Scan for the cell matching the given text and deliver its (x, y) coordinate at center. 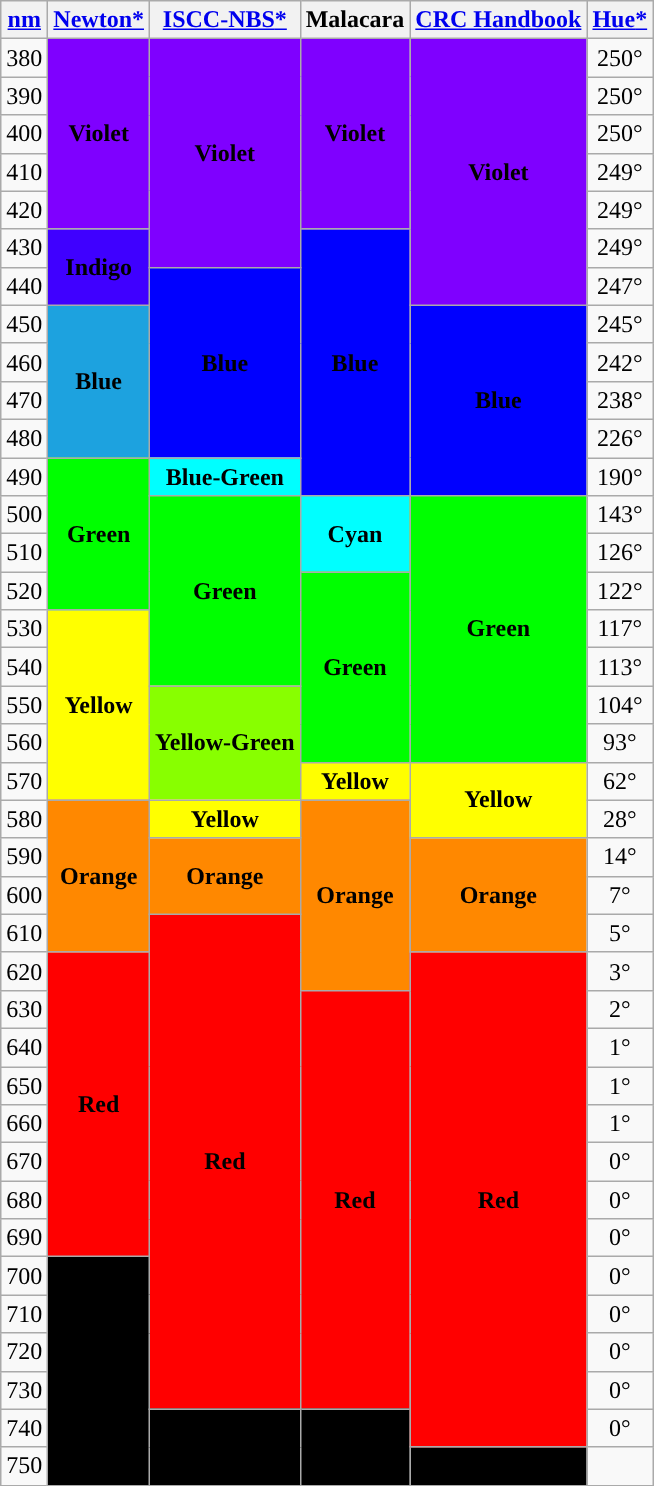
CRC Handbook (498, 20)
14° (620, 857)
530 (24, 629)
430 (24, 248)
390 (24, 96)
93° (620, 743)
500 (24, 515)
490 (24, 477)
Blue-Green (226, 477)
720 (24, 1352)
113° (620, 667)
104° (620, 705)
600 (24, 895)
Newton* (99, 20)
190° (620, 477)
5° (620, 933)
7° (620, 895)
690 (24, 1238)
nm (24, 20)
620 (24, 971)
660 (24, 1124)
Indigo (99, 267)
750 (24, 1466)
420 (24, 210)
28° (620, 819)
Cyan (355, 534)
680 (24, 1200)
117° (620, 629)
Malacara (355, 20)
143° (620, 515)
470 (24, 400)
Hue* (620, 20)
650 (24, 1085)
710 (24, 1314)
3° (620, 971)
ISCC-NBS* (226, 20)
242° (620, 362)
700 (24, 1276)
640 (24, 1047)
62° (620, 781)
122° (620, 591)
238° (620, 400)
630 (24, 1009)
226° (620, 438)
550 (24, 705)
Yellow-Green (226, 743)
2° (620, 1009)
450 (24, 324)
460 (24, 362)
510 (24, 553)
740 (24, 1428)
540 (24, 667)
730 (24, 1390)
560 (24, 743)
400 (24, 134)
410 (24, 172)
670 (24, 1162)
480 (24, 438)
520 (24, 591)
580 (24, 819)
126° (620, 553)
440 (24, 286)
247° (620, 286)
610 (24, 933)
590 (24, 857)
380 (24, 58)
245° (620, 324)
570 (24, 781)
